Find where the given text appears and provide that cell's center as (X, Y) coordinate. 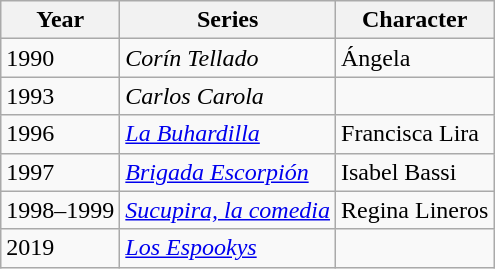
Ángela (415, 58)
1993 (60, 96)
1996 (60, 134)
1990 (60, 58)
Corín Tellado (228, 58)
Francisca Lira (415, 134)
Year (60, 20)
La Buhardilla (228, 134)
2019 (60, 248)
Isabel Bassi (415, 172)
Series (228, 20)
Brigada Escorpión (228, 172)
1998–1999 (60, 210)
Character (415, 20)
1997 (60, 172)
Los Espookys (228, 248)
Regina Lineros (415, 210)
Carlos Carola (228, 96)
Sucupira, la comedia (228, 210)
